Identify which cell holds the provided text, then report its [x, y] central coordinate. 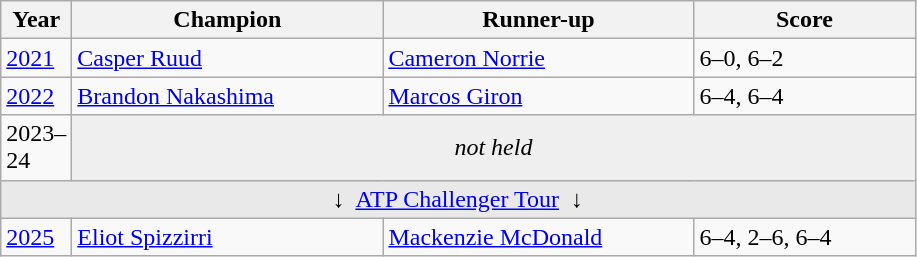
Brandon Nakashima [228, 96]
Champion [228, 20]
Casper Ruud [228, 58]
not held [494, 148]
↓ ATP Challenger Tour ↓ [458, 199]
Runner-up [538, 20]
2023–24 [36, 148]
Year [36, 20]
6–0, 6–2 [804, 58]
6–4, 2–6, 6–4 [804, 237]
Mackenzie McDonald [538, 237]
2021 [36, 58]
Score [804, 20]
6–4, 6–4 [804, 96]
Marcos Giron [538, 96]
2022 [36, 96]
Cameron Norrie [538, 58]
Eliot Spizzirri [228, 237]
2025 [36, 237]
